From the cell containing the given text, extract its center point as (X, Y) coordinate. 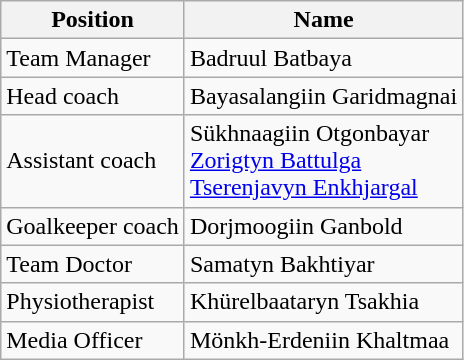
Khürelbaataryn Tsakhia (323, 302)
Name (323, 20)
Team Manager (93, 58)
Sükhnaagiin Otgonbayar Zorigtyn Battulga Tserenjavyn Enkhjargal (323, 161)
Assistant coach (93, 161)
Samatyn Bakhtiyar (323, 264)
Dorjmoogiin Ganbold (323, 226)
Media Officer (93, 340)
Physiotherapist (93, 302)
Badruul Batbaya (323, 58)
Team Doctor (93, 264)
Position (93, 20)
Goalkeeper coach (93, 226)
Bayasalangiin Garidmagnai (323, 96)
Mönkh-Erdeniin Khaltmaa (323, 340)
Head coach (93, 96)
